Find where the given text appears and provide that cell's center as (X, Y) coordinate. 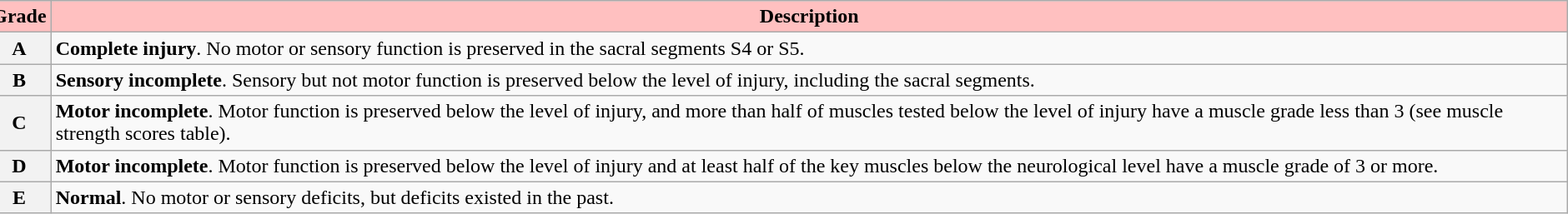
Sensory incomplete. Sensory but not motor function is preserved below the level of injury, including the sacral segments. (809, 80)
Complete injury. No motor or sensory function is preserved in the sacral segments S4 or S5. (809, 48)
Normal. No motor or sensory deficits, but deficits existed in the past. (809, 197)
Description (809, 17)
